Pinpoint the cell where the given text exists, returning its [X, Y] midpoint coordinate. 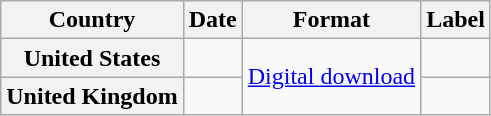
United Kingdom [92, 96]
Digital download [331, 77]
Country [92, 20]
Format [331, 20]
Label [456, 20]
Date [212, 20]
United States [92, 58]
